Provide the (x, y) coordinate of the cell's center where the given text is located.  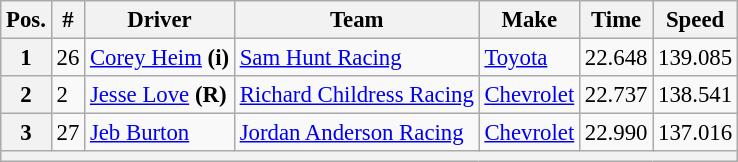
Jeb Burton (160, 133)
Time (616, 20)
139.085 (696, 58)
Toyota (529, 58)
Speed (696, 20)
22.737 (616, 95)
Sam Hunt Racing (356, 58)
Team (356, 20)
Richard Childress Racing (356, 95)
1 (26, 58)
137.016 (696, 133)
Jordan Anderson Racing (356, 133)
# (68, 20)
22.648 (616, 58)
Jesse Love (R) (160, 95)
26 (68, 58)
Corey Heim (i) (160, 58)
3 (26, 133)
Make (529, 20)
138.541 (696, 95)
27 (68, 133)
22.990 (616, 133)
Driver (160, 20)
Pos. (26, 20)
